Return (X, Y) of the center of cell containing provided text 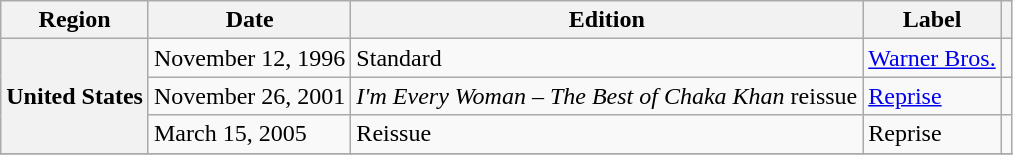
November 26, 2001 (249, 96)
Edition (607, 20)
Region (75, 20)
March 15, 2005 (249, 134)
I'm Every Woman – The Best of Chaka Khan reissue (607, 96)
Date (249, 20)
Warner Bros. (932, 58)
Standard (607, 58)
November 12, 1996 (249, 58)
United States (75, 96)
Label (932, 20)
Reissue (607, 134)
